Provide the [x, y] coordinate of the cell's center where the given text is located.  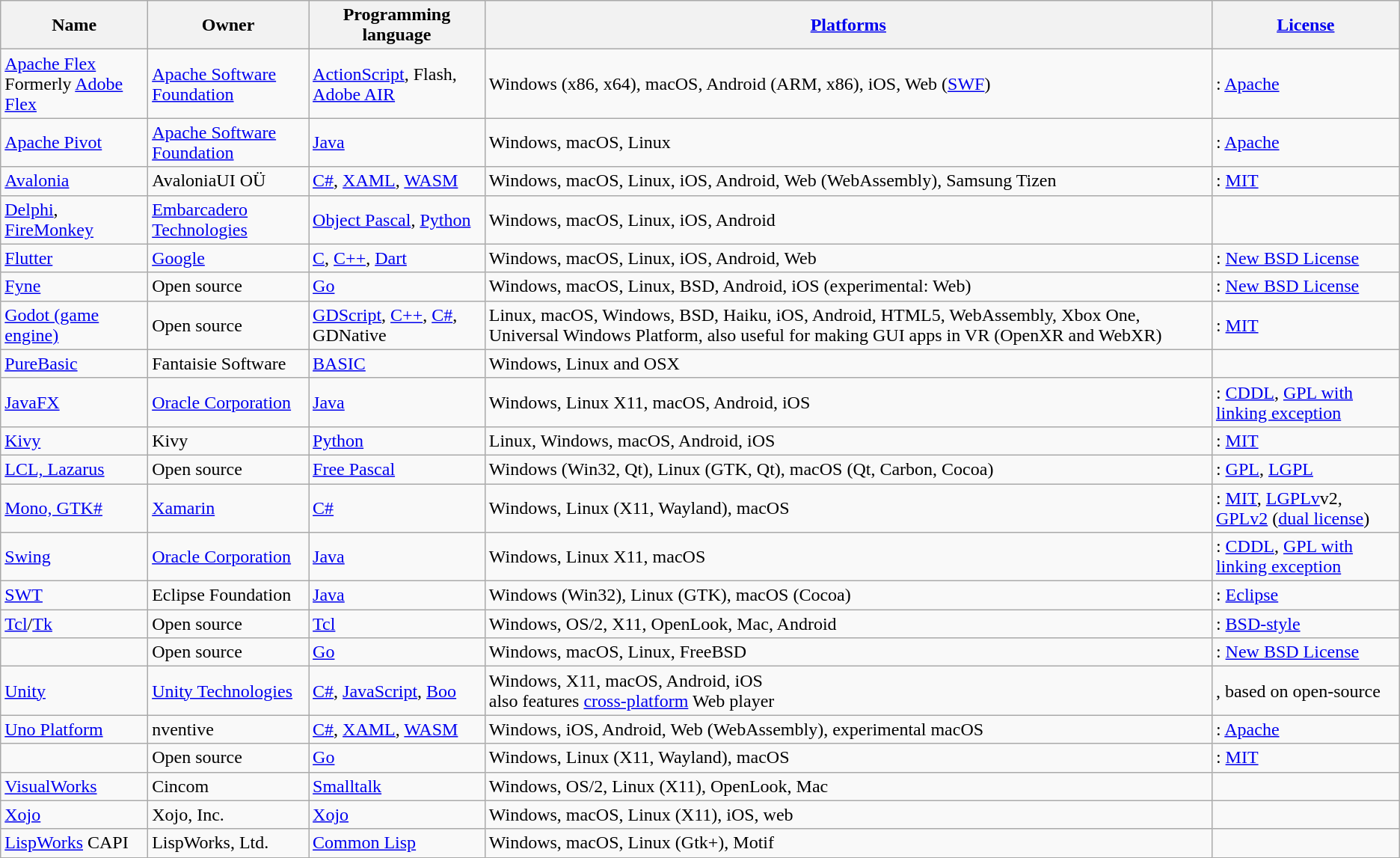
: Eclipse [1306, 595]
: BSD-style [1306, 624]
Windows, OS/2, Linux (X11), OpenLook, Mac [848, 786]
LCL, Lazarus [75, 469]
Windows (Win32), Linux (GTK), macOS (Cocoa) [848, 595]
Windows, Linux X11, macOS [848, 557]
Object Pascal, Python [397, 220]
Unity Technologies [229, 691]
C, C++, Dart [397, 258]
Windows, Linux X11, macOS, Android, iOS [848, 402]
Python [397, 441]
Windows, macOS, Linux, iOS, Android, Web (WebAssembly), Samsung Tizen [848, 181]
AvaloniaUI OÜ [229, 181]
Windows, macOS, Linux (X11), iOS, web [848, 815]
Owner [229, 25]
Windows (x86, x64), macOS, Android (ARM, x86), iOS, Web (SWF) [848, 84]
Apache Pivot [75, 142]
Swing [75, 557]
Name [75, 25]
Windows, X11, macOS, Android, iOSalso features cross-platform Web player [848, 691]
Eclipse Foundation [229, 595]
Embarcadero Technologies [229, 220]
, based on open-source [1306, 691]
: MIT, LGPLvv2, GPLv2 (dual license) [1306, 507]
Tcl [397, 624]
Unity [75, 691]
License [1306, 25]
Godot (game engine) [75, 325]
Windows, macOS, Linux, FreeBSD [848, 652]
Platforms [848, 25]
Windows, iOS, Android, Web (WebAssembly), experimental macOS [848, 729]
GDScript, C++, C#, GDNative [397, 325]
Fyne [75, 286]
Cincom [229, 786]
Mono, GTK# [75, 507]
BASIC [397, 364]
Apache Flex Formerly Adobe Flex [75, 84]
Windows, OS/2, X11, OpenLook, Mac, Android [848, 624]
Xojo, Inc. [229, 815]
Windows (Win32, Qt), Linux (GTK, Qt), macOS (Qt, Carbon, Cocoa) [848, 469]
Flutter [75, 258]
Avalonia [75, 181]
Fantaisie Software [229, 364]
Linux, Windows, macOS, Android, iOS [848, 441]
Windows, macOS, Linux, iOS, Android, Web [848, 258]
Uno Platform [75, 729]
Google [229, 258]
: GPL, LGPL [1306, 469]
Windows, macOS, Linux [848, 142]
Tcl/Tk [75, 624]
SWT [75, 595]
C#, JavaScript, Boo [397, 691]
LispWorks CAPI [75, 843]
C# [397, 507]
VisualWorks [75, 786]
PureBasic [75, 364]
Windows, macOS, Linux, BSD, Android, iOS (experimental: Web) [848, 286]
ActionScript, Flash, Adobe AIR [397, 84]
Xamarin [229, 507]
Windows, macOS, Linux (Gtk+), Motif [848, 843]
Common Lisp [397, 843]
Smalltalk [397, 786]
Windows, macOS, Linux, iOS, Android [848, 220]
Free Pascal [397, 469]
JavaFX [75, 402]
nventive [229, 729]
LispWorks, Ltd. [229, 843]
Programming language [397, 25]
Delphi, FireMonkey [75, 220]
Windows, Linux and OSX [848, 364]
